Return (x, y) of the center of cell containing provided text 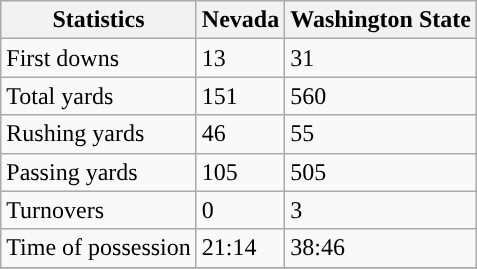
Washington State (381, 20)
Turnovers (99, 210)
560 (381, 96)
505 (381, 172)
Total yards (99, 96)
Nevada (240, 20)
21:14 (240, 248)
105 (240, 172)
13 (240, 58)
55 (381, 134)
151 (240, 96)
31 (381, 58)
38:46 (381, 248)
46 (240, 134)
Time of possession (99, 248)
Passing yards (99, 172)
First downs (99, 58)
0 (240, 210)
Rushing yards (99, 134)
Statistics (99, 20)
3 (381, 210)
